Search for the cell housing the specified text and yield its [X, Y] center coordinate. 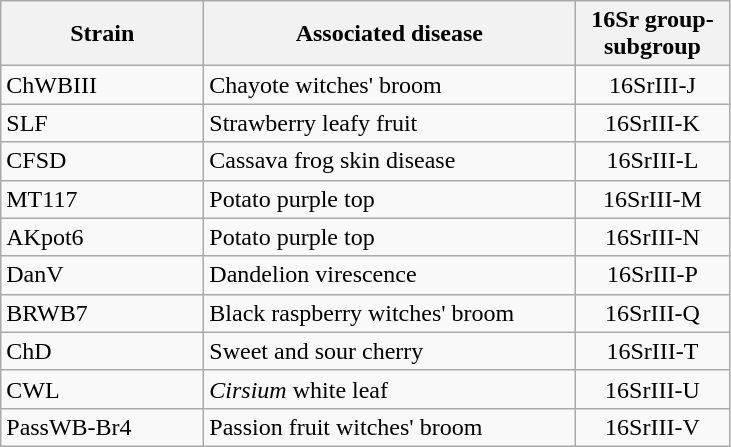
16SrIII-K [652, 123]
16SrIII-P [652, 275]
Chayote witches' broom [390, 85]
ChWBIII [102, 85]
Associated disease [390, 34]
16Sr group-subgroup [652, 34]
Passion fruit witches' broom [390, 427]
DanV [102, 275]
16SrIII-T [652, 351]
Strain [102, 34]
Cirsium white leaf [390, 389]
16SrIII-J [652, 85]
16SrIII-L [652, 161]
16SrIII-V [652, 427]
ChD [102, 351]
Strawberry leafy fruit [390, 123]
Black raspberry witches' broom [390, 313]
MT117 [102, 199]
16SrIII-N [652, 237]
BRWB7 [102, 313]
SLF [102, 123]
16SrIII-M [652, 199]
PassWB-Br4 [102, 427]
CFSD [102, 161]
16SrIII-Q [652, 313]
Cassava frog skin disease [390, 161]
16SrIII-U [652, 389]
AKpot6 [102, 237]
Dandelion virescence [390, 275]
CWL [102, 389]
Sweet and sour cherry [390, 351]
